Output the [x, y] coordinate of the center of the cell containing the given text.  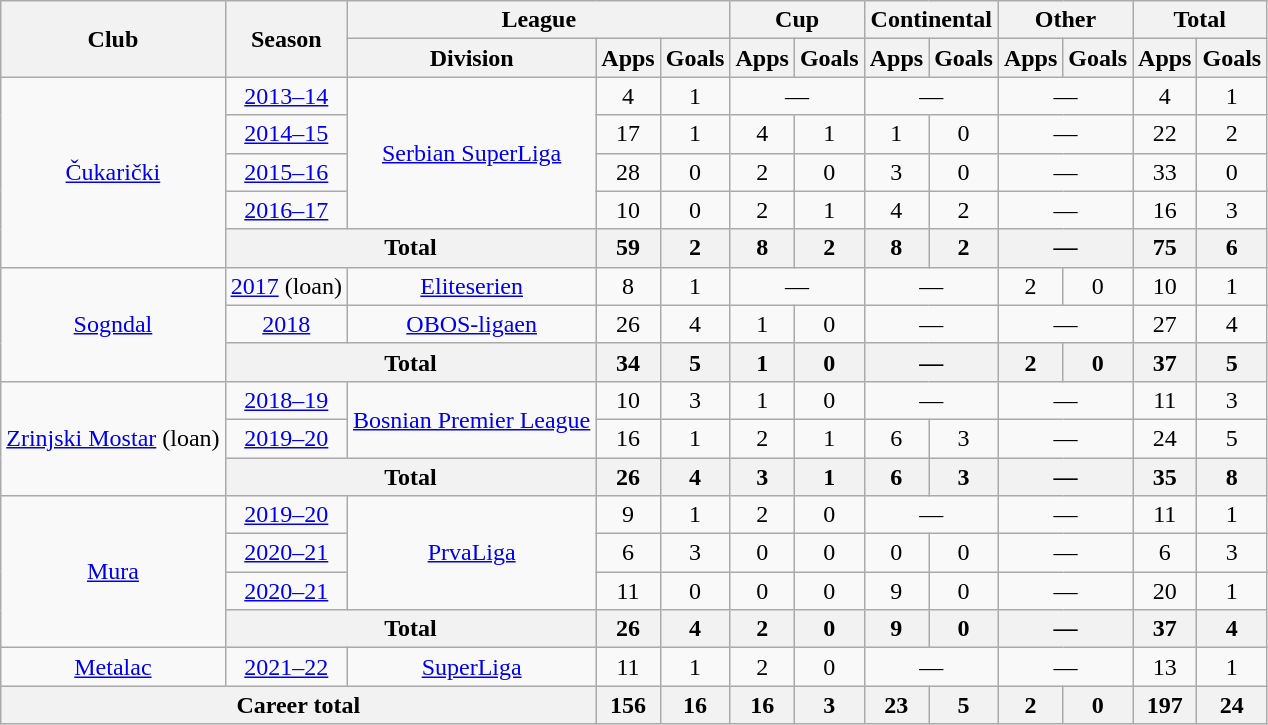
17 [628, 134]
Season [286, 39]
2014–15 [286, 134]
34 [628, 362]
SuperLiga [471, 667]
League [538, 20]
75 [1165, 248]
Mura [113, 572]
Cup [797, 20]
Eliteserien [471, 286]
22 [1165, 134]
28 [628, 172]
2018–19 [286, 400]
20 [1165, 591]
Division [471, 58]
Career total [298, 705]
197 [1165, 705]
PrvaLiga [471, 553]
2017 (loan) [286, 286]
23 [896, 705]
33 [1165, 172]
27 [1165, 324]
Serbian SuperLiga [471, 153]
Continental [931, 20]
2015–16 [286, 172]
2021–22 [286, 667]
Sogndal [113, 324]
Metalac [113, 667]
Zrinjski Mostar (loan) [113, 438]
13 [1165, 667]
Club [113, 39]
Bosnian Premier League [471, 419]
Other [1065, 20]
59 [628, 248]
OBOS-ligaen [471, 324]
2016–17 [286, 210]
156 [628, 705]
2013–14 [286, 96]
2018 [286, 324]
Čukarički [113, 172]
35 [1165, 477]
